Identify which cell holds the provided text, then report its [X, Y] central coordinate. 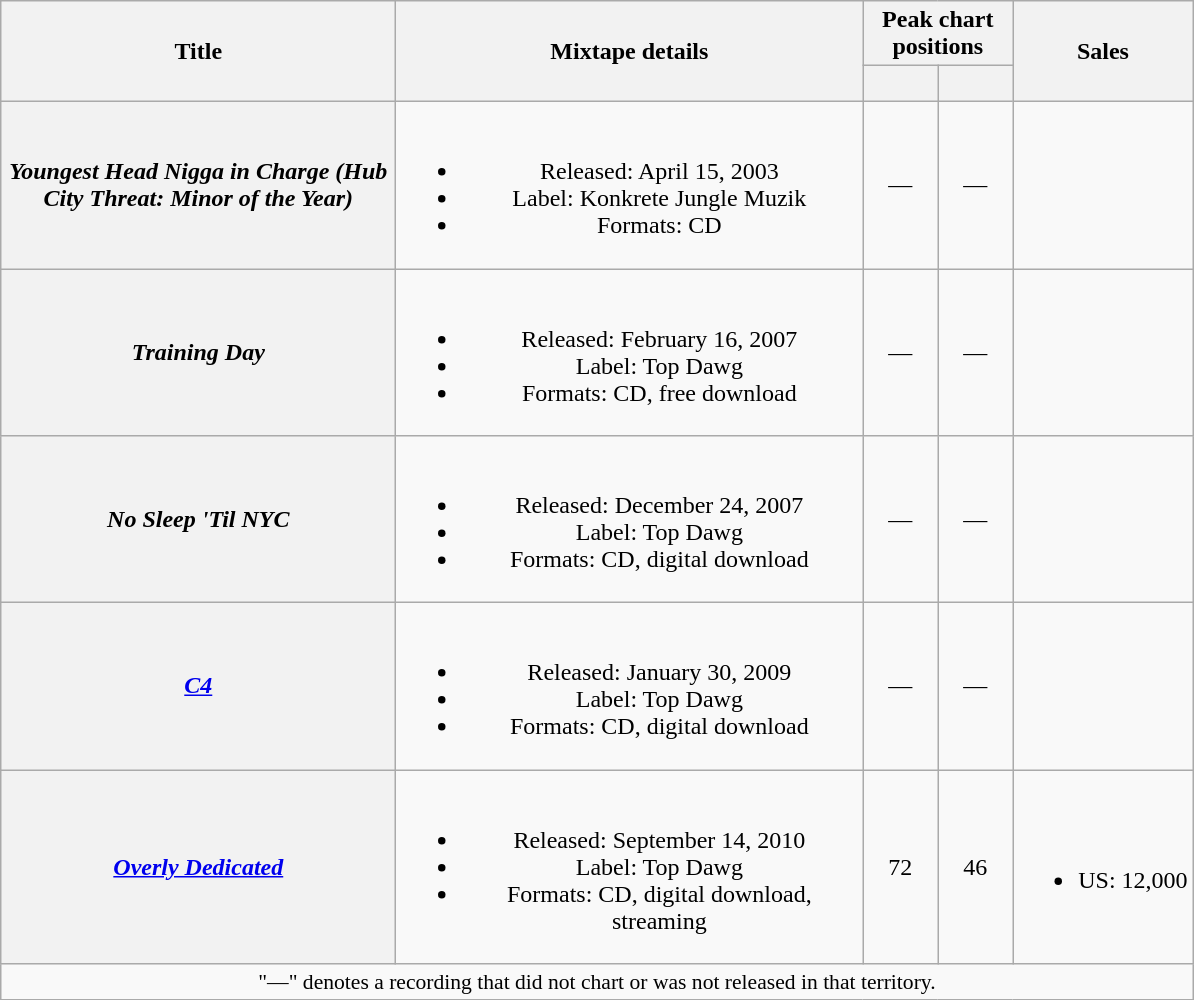
Released: January 30, 2009Label: Top DawgFormats: CD, digital download [630, 686]
46 [976, 867]
"—" denotes a recording that did not chart or was not released in that territory. [597, 982]
No Sleep 'Til NYC [198, 520]
Overly Dedicated [198, 867]
C4 [198, 686]
Sales [1103, 52]
US: 12,000 [1103, 867]
Released: September 14, 2010Label: Top DawgFormats: CD, digital download, streaming [630, 867]
Youngest Head Nigga in Charge (Hub City Threat: Minor of the Year) [198, 184]
72 [900, 867]
Mixtape details [630, 52]
Training Day [198, 352]
Peak chart positions [938, 34]
Released: February 16, 2007Label: Top DawgFormats: CD, free download [630, 352]
Released: April 15, 2003Label: Konkrete Jungle MuzikFormats: CD [630, 184]
Title [198, 52]
Released: December 24, 2007Label: Top DawgFormats: CD, digital download [630, 520]
